Return [x, y] of the center of cell containing provided text 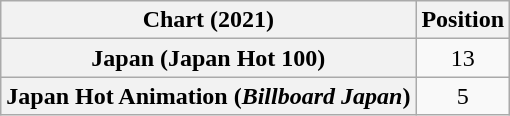
Chart (2021) [208, 20]
Position [463, 20]
13 [463, 58]
Japan Hot Animation (Billboard Japan) [208, 96]
Japan (Japan Hot 100) [208, 58]
5 [463, 96]
